Find where the given text appears and provide that cell's center as [x, y] coordinate. 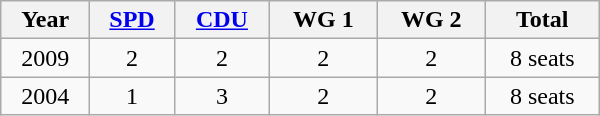
WG 1 [323, 20]
CDU [222, 20]
SPD [132, 20]
1 [132, 96]
WG 2 [431, 20]
2009 [46, 58]
Year [46, 20]
2004 [46, 96]
Total [542, 20]
3 [222, 96]
